Capture the cell that displays the provided text and extract its [X, Y] central coordinate. 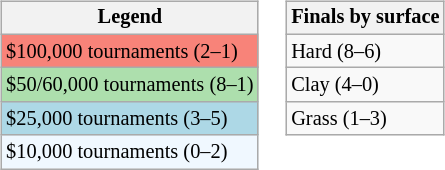
$10,000 tournaments (0–2) [130, 152]
Hard (8–6) [365, 51]
Finals by surface [365, 18]
$100,000 tournaments (2–1) [130, 51]
$50/60,000 tournaments (8–1) [130, 85]
Grass (1–3) [365, 119]
$25,000 tournaments (3–5) [130, 119]
Legend [130, 18]
Clay (4–0) [365, 85]
